Determine the (x, y) coordinate at the center of the cell enclosing the given text.  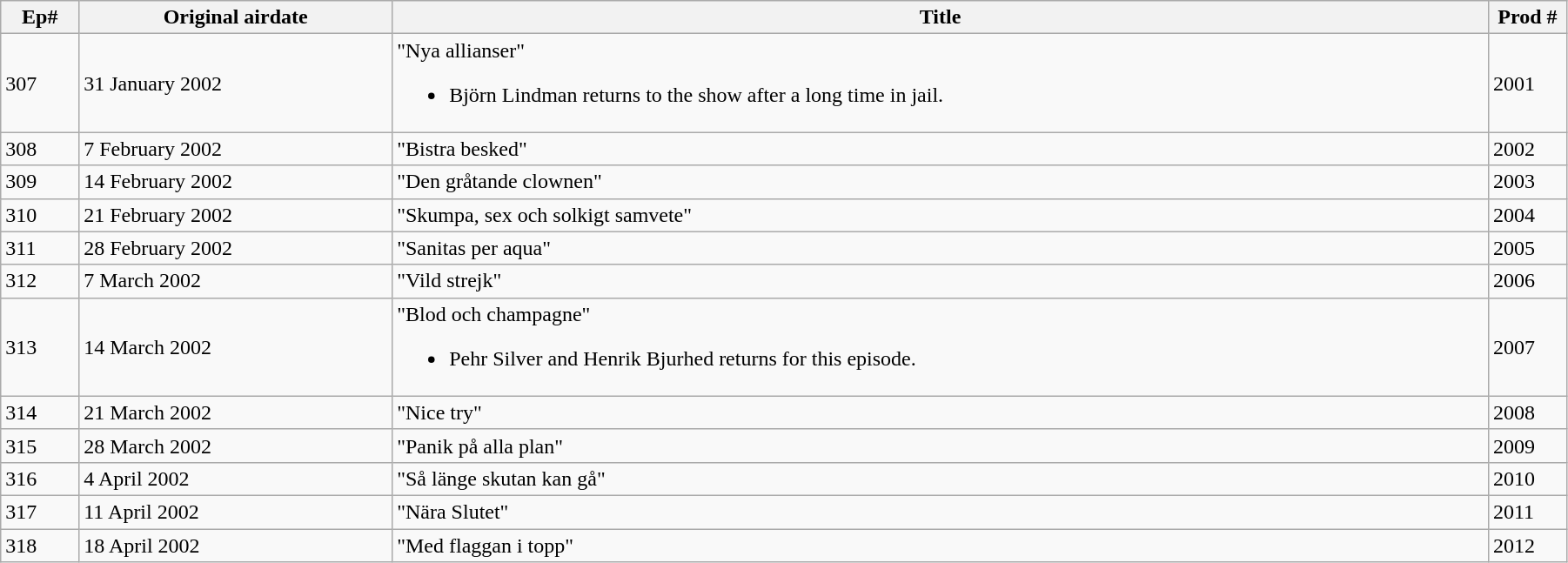
"Den gråtande clownen" (941, 182)
Original airdate (236, 17)
2005 (1527, 248)
Title (941, 17)
2009 (1527, 446)
"Blod och champagne"Pehr Silver and Henrik Bjurhed returns for this episode. (941, 346)
"Så länge skutan kan gå" (941, 479)
311 (40, 248)
"Panik på alla plan" (941, 446)
"Vild strejk" (941, 281)
7 February 2002 (236, 149)
310 (40, 215)
Ep# (40, 17)
2004 (1527, 215)
2006 (1527, 281)
31 January 2002 (236, 84)
14 February 2002 (236, 182)
2012 (1527, 546)
"Nice try" (941, 412)
21 March 2002 (236, 412)
"Bistra besked" (941, 149)
"Med flaggan i topp" (941, 546)
314 (40, 412)
312 (40, 281)
28 March 2002 (236, 446)
2003 (1527, 182)
2010 (1527, 479)
"Skumpa, sex och solkigt samvete" (941, 215)
7 March 2002 (236, 281)
21 February 2002 (236, 215)
"Sanitas per aqua" (941, 248)
"Nya allianser"Björn Lindman returns to the show after a long time in jail. (941, 84)
308 (40, 149)
2002 (1527, 149)
317 (40, 512)
28 February 2002 (236, 248)
2011 (1527, 512)
318 (40, 546)
2001 (1527, 84)
4 April 2002 (236, 479)
11 April 2002 (236, 512)
Prod # (1527, 17)
14 March 2002 (236, 346)
309 (40, 182)
316 (40, 479)
2007 (1527, 346)
18 April 2002 (236, 546)
313 (40, 346)
"Nära Slutet" (941, 512)
315 (40, 446)
2008 (1527, 412)
307 (40, 84)
